Locate the cell with the specified text and output its [X, Y] center coordinate. 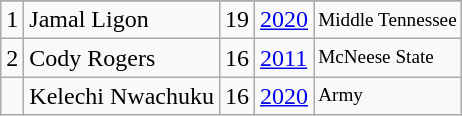
Jamal Ligon [122, 20]
Kelechi Nwachuku [122, 96]
1 [12, 20]
Army [388, 96]
Cody Rogers [122, 58]
Middle Tennessee [388, 20]
McNeese State [388, 58]
19 [236, 20]
2 [12, 58]
2011 [284, 58]
